Return the (X, Y) coordinate for the center point of the cell that contains the specified text.  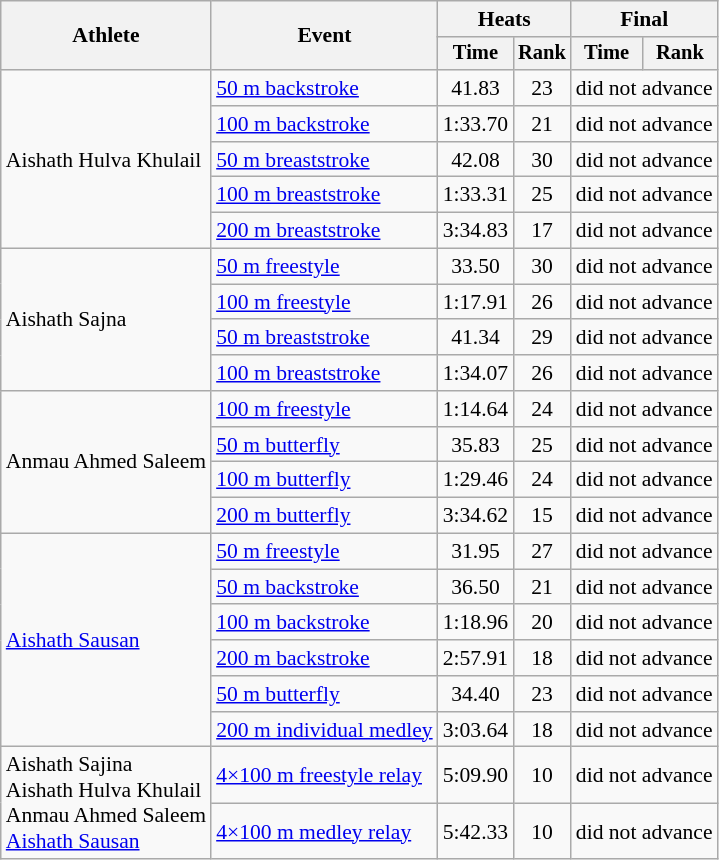
1:14.64 (476, 409)
3:34.83 (476, 231)
41.83 (476, 88)
3:03.64 (476, 730)
200 m individual medley (324, 730)
Aishath Hulva Khulail (106, 159)
36.50 (476, 587)
1:33.70 (476, 124)
Aishath Sausan (106, 641)
15 (542, 516)
Athlete (106, 36)
1:34.07 (476, 373)
31.95 (476, 552)
2:57.91 (476, 658)
5:09.90 (476, 775)
27 (542, 552)
100 m butterfly (324, 480)
41.34 (476, 338)
1:29.46 (476, 480)
20 (542, 623)
33.50 (476, 267)
Aishath SajinaAishath Hulva KhulailAnmau Ahmed SaleemAishath Sausan (106, 803)
4×100 m freestyle relay (324, 775)
5:42.33 (476, 831)
200 m butterfly (324, 516)
Anmau Ahmed Saleem (106, 462)
200 m backstroke (324, 658)
1:17.91 (476, 302)
29 (542, 338)
Heats (504, 19)
1:18.96 (476, 623)
Event (324, 36)
200 m breaststroke (324, 231)
1:33.31 (476, 195)
42.08 (476, 160)
Aishath Sajna (106, 320)
35.83 (476, 445)
3:34.62 (476, 516)
Final (644, 19)
17 (542, 231)
4×100 m medley relay (324, 831)
34.40 (476, 694)
